Find where the given text appears and provide that cell's center as [x, y] coordinate. 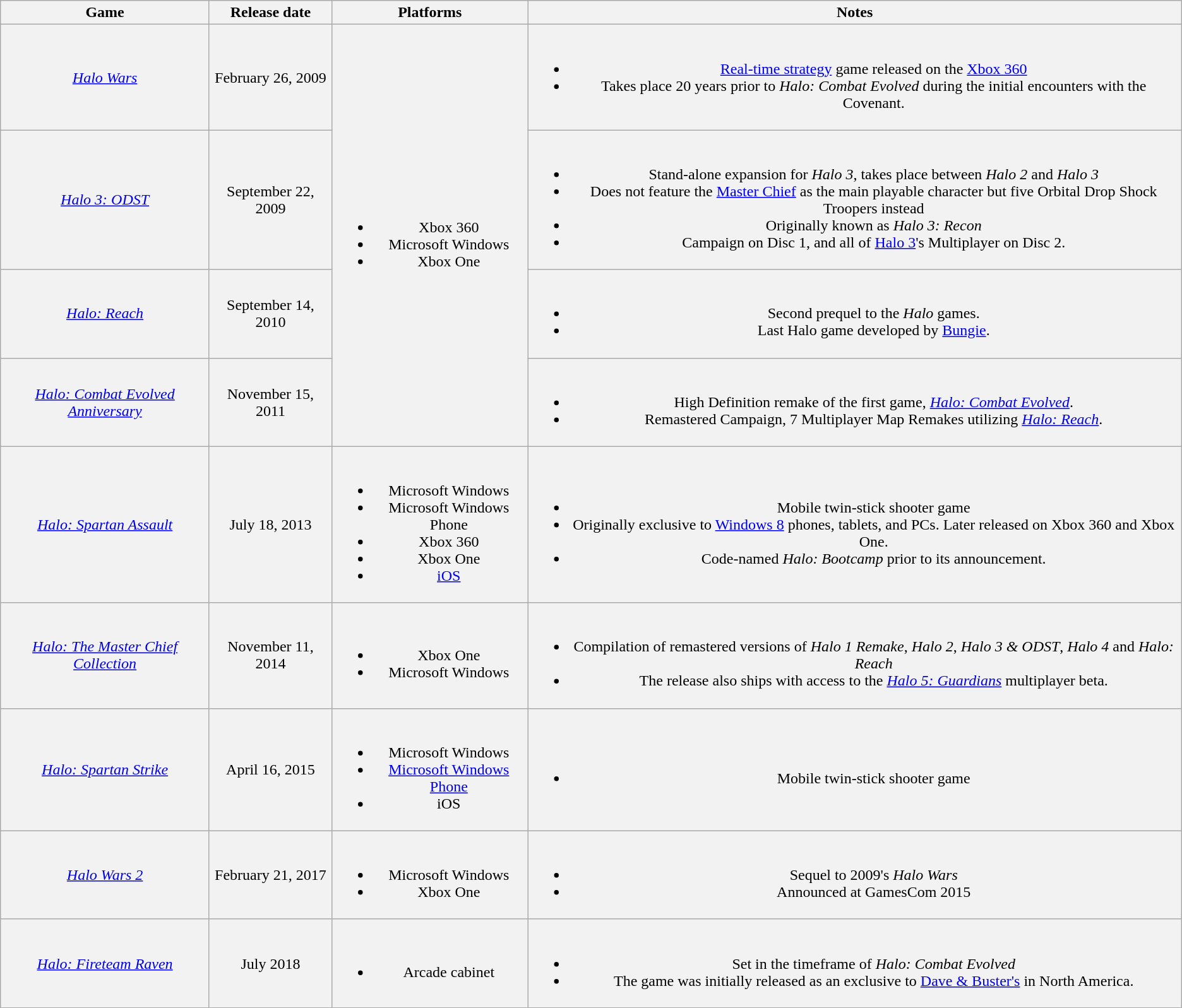
Sequel to 2009's Halo WarsAnnounced at GamesCom 2015 [855, 875]
February 26, 2009 [270, 77]
November 11, 2014 [270, 655]
Halo: Combat Evolved Anniversary [105, 402]
Set in the timeframe of Halo: Combat EvolvedThe game was initially released as an exclusive to Dave & Buster's in North America. [855, 963]
Microsoft WindowsMicrosoft Windows PhoneiOS [429, 769]
July 18, 2013 [270, 525]
Xbox 360Microsoft WindowsXbox One [429, 235]
Halo 3: ODST [105, 199]
September 14, 2010 [270, 314]
April 16, 2015 [270, 769]
July 2018 [270, 963]
Platforms [429, 13]
September 22, 2009 [270, 199]
February 21, 2017 [270, 875]
Halo Wars 2 [105, 875]
Release date [270, 13]
Halo: Fireteam Raven [105, 963]
Second prequel to the Halo games.Last Halo game developed by Bungie. [855, 314]
Halo Wars [105, 77]
Microsoft WindowsXbox One [429, 875]
Mobile twin-stick shooter game [855, 769]
Real-time strategy game released on the Xbox 360Takes place 20 years prior to Halo: Combat Evolved during the initial encounters with the Covenant. [855, 77]
Halo: Spartan Strike [105, 769]
November 15, 2011 [270, 402]
Halo: Reach [105, 314]
Game [105, 13]
Arcade cabinet [429, 963]
Xbox OneMicrosoft Windows [429, 655]
Microsoft WindowsMicrosoft Windows PhoneXbox 360Xbox OneiOS [429, 525]
Notes [855, 13]
Halo: Spartan Assault [105, 525]
High Definition remake of the first game, Halo: Combat Evolved.Remastered Campaign, 7 Multiplayer Map Remakes utilizing Halo: Reach. [855, 402]
Halo: The Master Chief Collection [105, 655]
